From the cell containing the given text, extract its center point as [X, Y] coordinate. 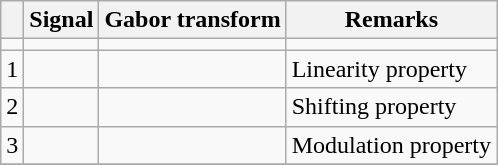
2 [12, 107]
3 [12, 145]
Modulation property [391, 145]
Signal [62, 20]
Remarks [391, 20]
1 [12, 69]
Linearity property [391, 69]
Gabor transform [192, 20]
Shifting property [391, 107]
